Determine the (x, y) coordinate at the center of the cell enclosing the given text.  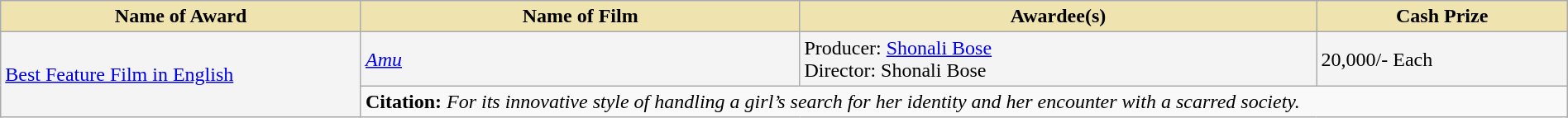
Awardee(s) (1059, 17)
Producer: Shonali BoseDirector: Shonali Bose (1059, 59)
Name of Film (580, 17)
Name of Award (181, 17)
Citation: For its innovative style of handling a girl’s search for her identity and her encounter with a scarred society. (964, 101)
Cash Prize (1442, 17)
Amu (580, 59)
20,000/- Each (1442, 59)
Best Feature Film in English (181, 74)
